Determine the [x, y] coordinate at the center of the cell enclosing the given text.  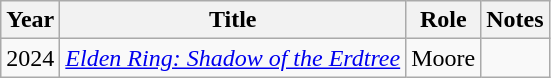
Role [444, 20]
2024 [30, 58]
Year [30, 20]
Notes [515, 20]
Moore [444, 58]
Title [233, 20]
Elden Ring: Shadow of the Erdtree [233, 58]
